Find where the given text appears and provide that cell's center as (x, y) coordinate. 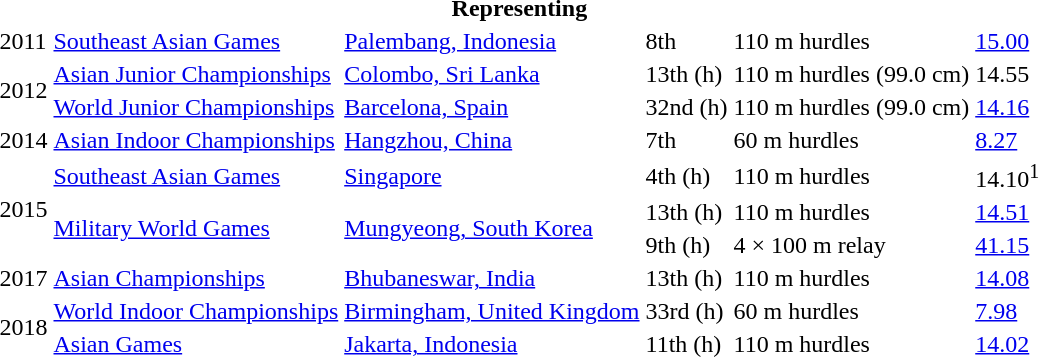
Hangzhou, China (492, 140)
9th (h) (686, 245)
Bhubaneswar, India (492, 278)
32nd (h) (686, 107)
7th (686, 140)
Palembang, Indonesia (492, 41)
Birmingham, United Kingdom (492, 311)
World Junior Championships (196, 107)
4th (h) (686, 176)
8th (686, 41)
Colombo, Sri Lanka (492, 74)
Asian Junior Championships (196, 74)
Military World Games (196, 228)
Mungyeong, South Korea (492, 228)
4 × 100 m relay (852, 245)
Barcelona, Spain (492, 107)
Asian Championships (196, 278)
Asian Indoor Championships (196, 140)
Singapore (492, 176)
World Indoor Championships (196, 311)
33rd (h) (686, 311)
